Return (X, Y) of the center of cell containing provided text 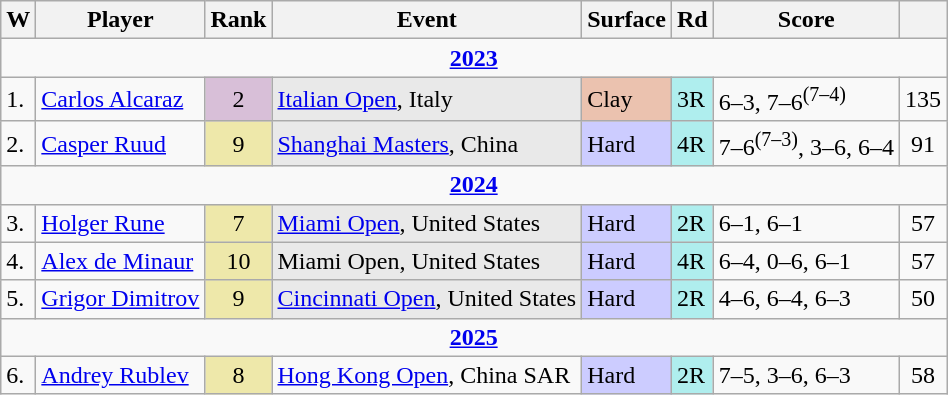
Andrey Rublev (120, 375)
Holger Rune (120, 223)
2025 (474, 337)
1. (18, 100)
Score (806, 20)
6–3, 7–6(7–4) (806, 100)
3. (18, 223)
Rd (692, 20)
5. (18, 299)
3R (692, 100)
135 (922, 100)
Casper Ruud (120, 144)
Rank (238, 20)
W (18, 20)
58 (922, 375)
10 (238, 261)
Grigor Dimitrov (120, 299)
7 (238, 223)
2024 (474, 185)
50 (922, 299)
6. (18, 375)
Shanghai Masters, China (427, 144)
Alex de Minaur (120, 261)
2. (18, 144)
8 (238, 375)
6–1, 6–1 (806, 223)
4. (18, 261)
Italian Open, Italy (427, 100)
Carlos Alcaraz (120, 100)
4–6, 6–4, 6–3 (806, 299)
Cincinnati Open, United States (427, 299)
Player (120, 20)
6–4, 0–6, 6–1 (806, 261)
Clay (627, 100)
2023 (474, 58)
7–6(7–3), 3–6, 6–4 (806, 144)
Hong Kong Open, China SAR (427, 375)
7–5, 3–6, 6–3 (806, 375)
91 (922, 144)
2 (238, 100)
Event (427, 20)
Surface (627, 20)
